Find where the given text appears and provide that cell's center as (X, Y) coordinate. 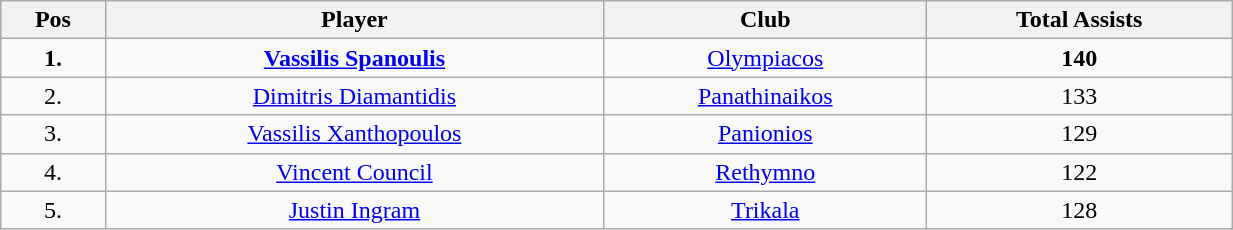
Justin Ingram (354, 210)
2. (53, 96)
Rethymno (766, 172)
Panathinaikos (766, 96)
Vincent Council (354, 172)
140 (1080, 58)
1. (53, 58)
Olympiacos (766, 58)
Trikala (766, 210)
128 (1080, 210)
Player (354, 20)
Vassilis Spanoulis (354, 58)
122 (1080, 172)
133 (1080, 96)
3. (53, 134)
Dimitris Diamantidis (354, 96)
Pos (53, 20)
129 (1080, 134)
Club (766, 20)
4. (53, 172)
Panionios (766, 134)
5. (53, 210)
Vassilis Xanthopoulos (354, 134)
Total Assists (1080, 20)
